Search for the cell housing the specified text and yield its (X, Y) center coordinate. 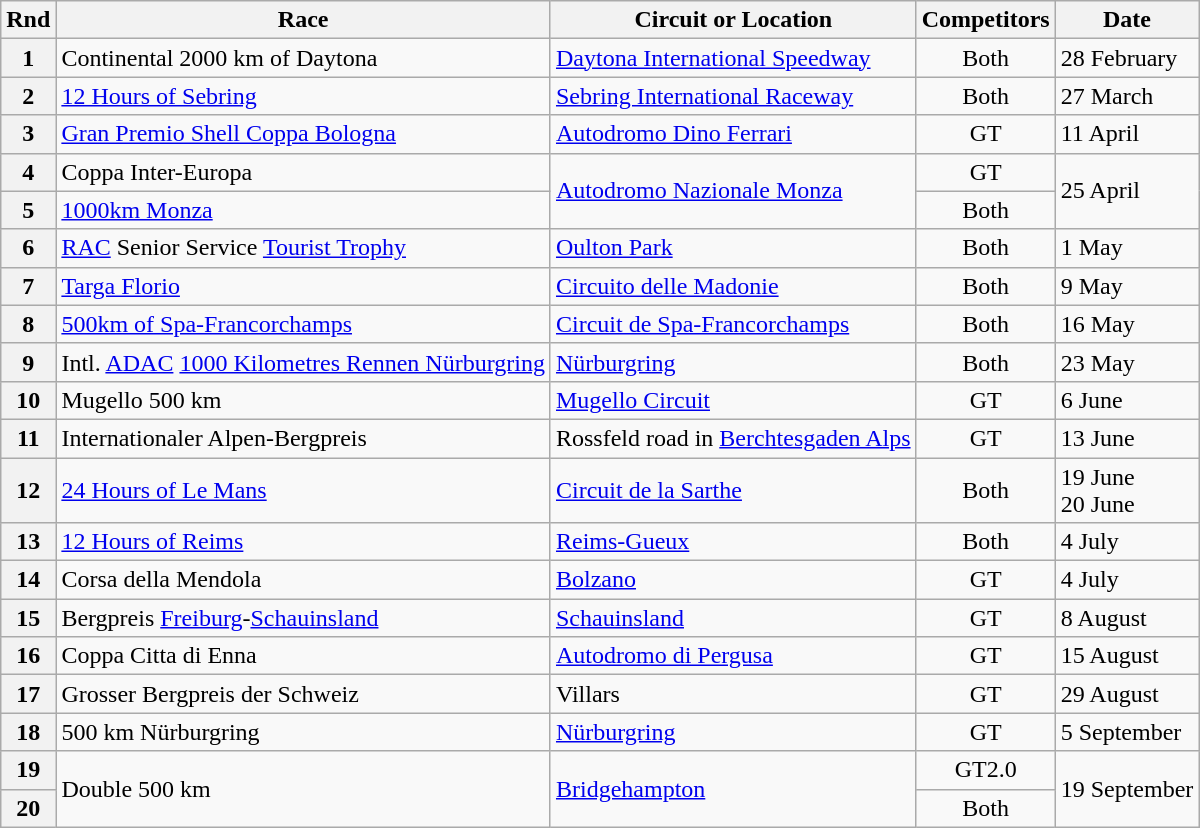
Autodromo di Pergusa (733, 656)
12 Hours of Reims (304, 542)
12 (28, 490)
Coppa Inter-Europa (304, 172)
Autodromo Nazionale Monza (733, 191)
6 June (1127, 400)
15 August (1127, 656)
8 August (1127, 618)
13 (28, 542)
29 August (1127, 694)
Grosser Bergpreis der Schweiz (304, 694)
19 September (1127, 789)
16 (28, 656)
28 February (1127, 58)
17 (28, 694)
13 June (1127, 438)
Circuito delle Madonie (733, 286)
Sebring International Raceway (733, 96)
Oulton Park (733, 248)
Gran Premio Shell Coppa Bologna (304, 134)
Bolzano (733, 580)
Rnd (28, 20)
15 (28, 618)
16 May (1127, 324)
Circuit de la Sarthe (733, 490)
Continental 2000 km of Daytona (304, 58)
500 km Nürburgring (304, 732)
1000km Monza (304, 210)
10 (28, 400)
4 (28, 172)
8 (28, 324)
1 (28, 58)
12 Hours of Sebring (304, 96)
9 May (1127, 286)
Mugello 500 km (304, 400)
Intl. ADAC 1000 Kilometres Rennen Nürburgring (304, 362)
Race (304, 20)
Rossfeld road in Berchtesgaden Alps (733, 438)
11 (28, 438)
27 March (1127, 96)
5 (28, 210)
Double 500 km (304, 789)
Bridgehampton (733, 789)
6 (28, 248)
Reims-Gueux (733, 542)
Internationaler Alpen-Bergpreis (304, 438)
Villars (733, 694)
RAC Senior Service Tourist Trophy (304, 248)
Targa Florio (304, 286)
24 Hours of Le Mans (304, 490)
1 May (1127, 248)
GT2.0 (986, 770)
Coppa Citta di Enna (304, 656)
25 April (1127, 191)
19 (28, 770)
Date (1127, 20)
Schauinsland (733, 618)
23 May (1127, 362)
11 April (1127, 134)
18 (28, 732)
Circuit or Location (733, 20)
Bergpreis Freiburg-Schauinsland (304, 618)
2 (28, 96)
Competitors (986, 20)
7 (28, 286)
Autodromo Dino Ferrari (733, 134)
Mugello Circuit (733, 400)
5 September (1127, 732)
9 (28, 362)
500km of Spa-Francorchamps (304, 324)
3 (28, 134)
20 (28, 808)
Daytona International Speedway (733, 58)
Circuit de Spa-Francorchamps (733, 324)
19 June20 June (1127, 490)
Corsa della Mendola (304, 580)
14 (28, 580)
